Pinpoint the cell where the given text exists, returning its [X, Y] midpoint coordinate. 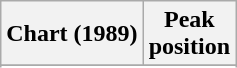
Peakposition [189, 34]
Chart (1989) [72, 34]
